For the text-containing cell, return its midpoint in (X, Y) coordinate format. 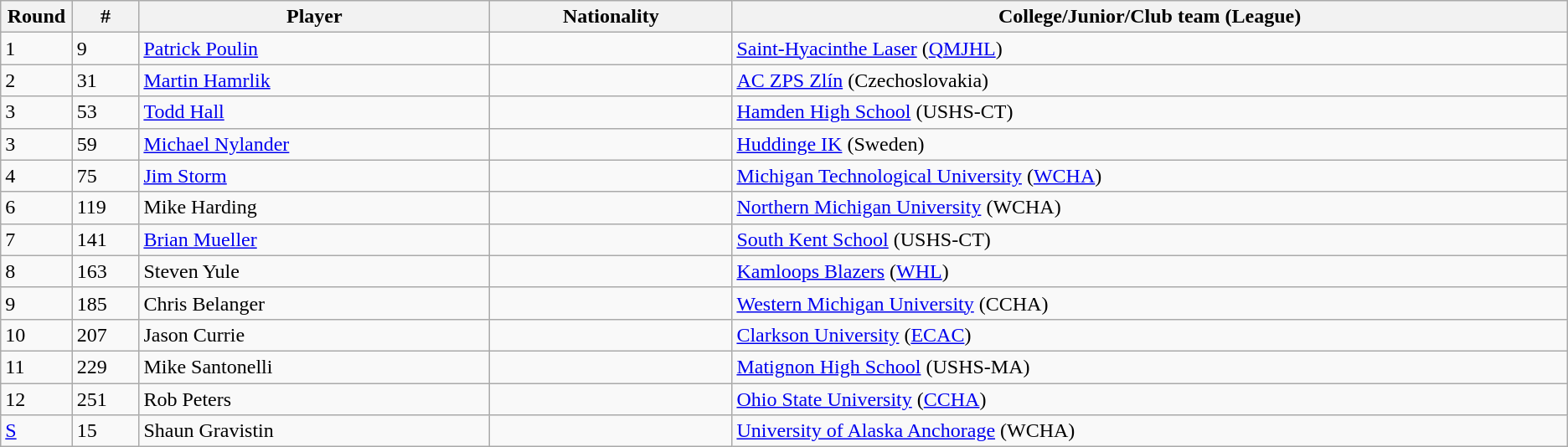
163 (106, 271)
1 (37, 49)
Jason Currie (315, 335)
10 (37, 335)
53 (106, 112)
229 (106, 367)
Matignon High School (USHS-MA) (1149, 367)
South Kent School (USHS-CT) (1149, 239)
12 (37, 399)
College/Junior/Club team (League) (1149, 17)
Steven Yule (315, 271)
Kamloops Blazers (WHL) (1149, 271)
141 (106, 239)
11 (37, 367)
Mike Santonelli (315, 367)
7 (37, 239)
Ohio State University (CCHA) (1149, 399)
119 (106, 208)
Brian Mueller (315, 239)
Player (315, 17)
Mike Harding (315, 208)
59 (106, 144)
6 (37, 208)
Jim Storm (315, 176)
S (37, 431)
Todd Hall (315, 112)
251 (106, 399)
Northern Michigan University (WCHA) (1149, 208)
8 (37, 271)
Round (37, 17)
4 (37, 176)
75 (106, 176)
185 (106, 303)
Saint-Hyacinthe Laser (QMJHL) (1149, 49)
Western Michigan University (CCHA) (1149, 303)
31 (106, 80)
Michigan Technological University (WCHA) (1149, 176)
Hamden High School (USHS-CT) (1149, 112)
Huddinge IK (Sweden) (1149, 144)
Martin Hamrlik (315, 80)
207 (106, 335)
Nationality (611, 17)
Patrick Poulin (315, 49)
Clarkson University (ECAC) (1149, 335)
Michael Nylander (315, 144)
Shaun Gravistin (315, 431)
Rob Peters (315, 399)
AC ZPS Zlín (Czechoslovakia) (1149, 80)
2 (37, 80)
University of Alaska Anchorage (WCHA) (1149, 431)
15 (106, 431)
# (106, 17)
Chris Belanger (315, 303)
